Provide the (X, Y) coordinate of the cell's center where the given text is located.  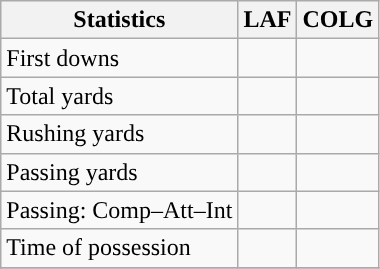
Passing yards (120, 172)
Rushing yards (120, 134)
COLG (338, 20)
LAF (268, 20)
Passing: Comp–Att–Int (120, 210)
Total yards (120, 96)
Time of possession (120, 248)
Statistics (120, 20)
First downs (120, 58)
